Identify which cell holds the provided text, then report its [x, y] central coordinate. 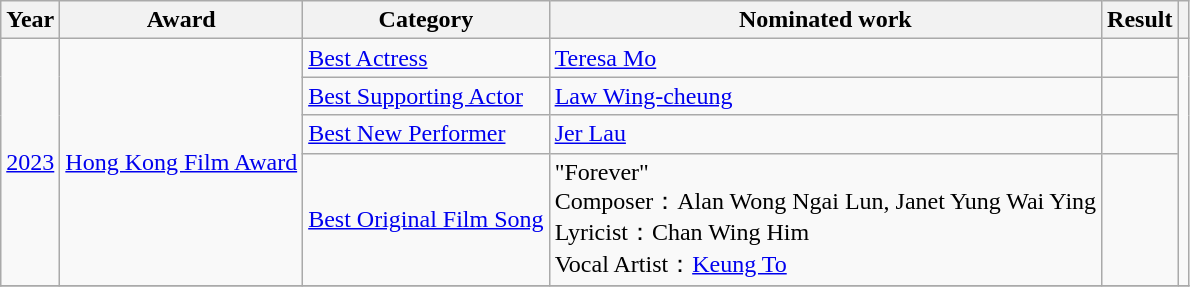
Year [30, 20]
Award [182, 20]
Law Wing-cheung [825, 96]
Result [1140, 20]
2023 [30, 162]
Jer Lau [825, 134]
Category [426, 20]
"Forever"Composer：Alan Wong Ngai Lun, Janet Yung Wai YingLyricist：Chan Wing HimVocal Artist：Keung To [825, 220]
Nominated work [825, 20]
Best New Performer [426, 134]
Hong Kong Film Award [182, 162]
Best Supporting Actor [426, 96]
Best Original Film Song [426, 220]
Best Actress [426, 58]
Teresa Mo [825, 58]
